Output the (x, y) coordinate of the center of the cell containing the given text.  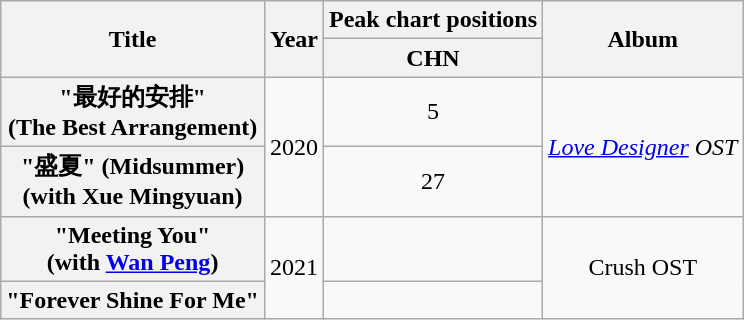
"盛夏" (Midsummer)(with Xue Mingyuan) (133, 181)
Album (643, 39)
2021 (294, 268)
"最好的安排"(The Best Arrangement) (133, 112)
2020 (294, 146)
Title (133, 39)
27 (432, 181)
"Meeting You"(with Wan Peng) (133, 248)
5 (432, 112)
CHN (432, 58)
Peak chart positions (432, 20)
"Forever Shine For Me" (133, 300)
Love Designer OST (643, 146)
Crush OST (643, 268)
Year (294, 39)
